Extract the (x, y) coordinate from the center of the cell holding the provided text.  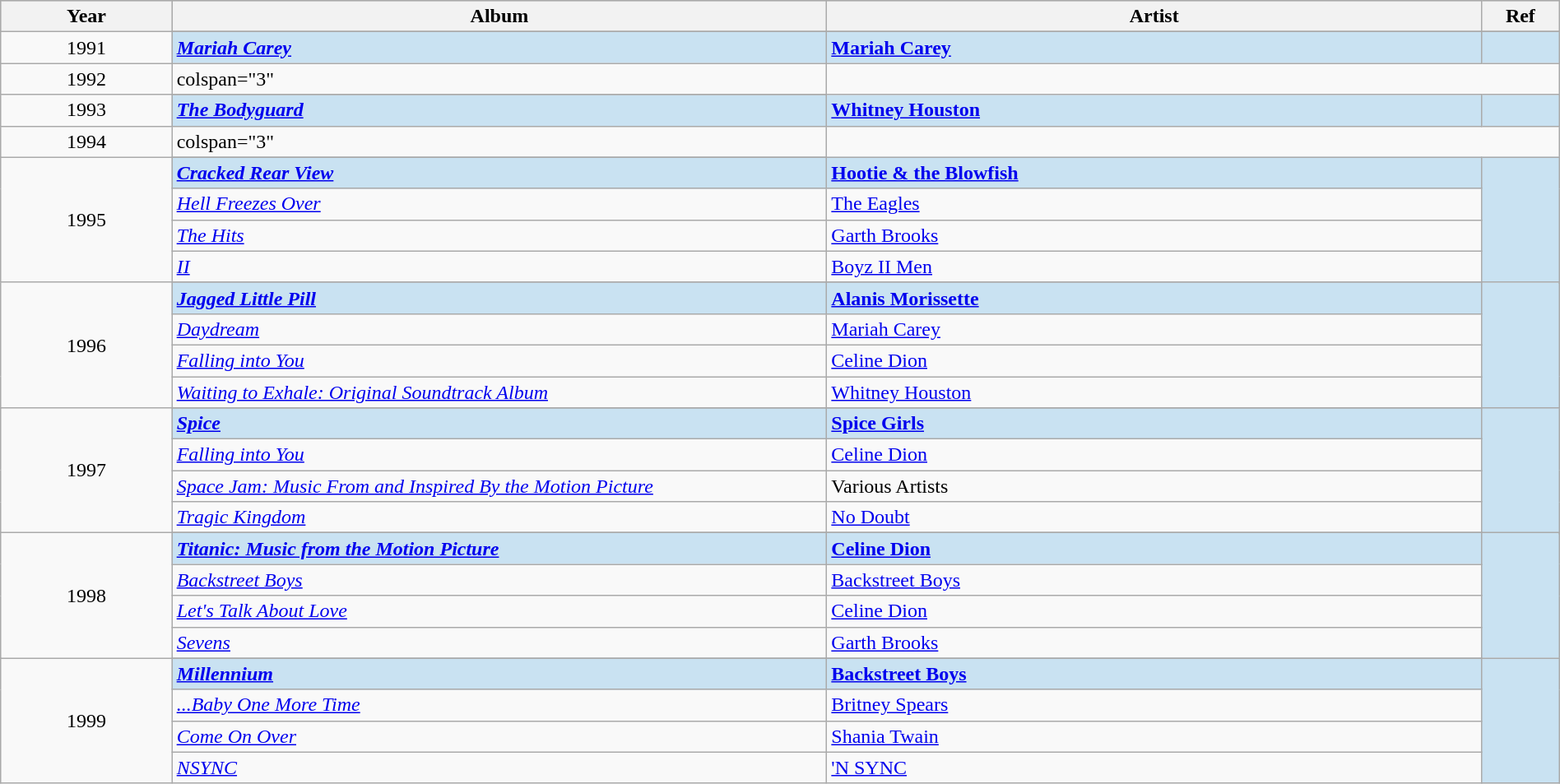
1993 (86, 110)
The Bodyguard (499, 110)
...Baby One More Time (499, 705)
Hootie & the Blowfish (1154, 173)
Various Artists (1154, 486)
Daydream (499, 329)
1995 (86, 220)
Millennium (499, 674)
Come On Over (499, 736)
The Hits (499, 235)
Ref (1521, 16)
Year (86, 16)
1996 (86, 345)
Artist (1154, 16)
Waiting to Exhale: Original Soundtrack Album (499, 392)
'N SYNC (1154, 768)
Space Jam: Music From and Inspired By the Motion Picture (499, 486)
Album (499, 16)
1991 (86, 48)
No Doubt (1154, 517)
Titanic: Music from the Motion Picture (499, 549)
Cracked Rear View (499, 173)
Spice (499, 424)
1994 (86, 141)
Spice Girls (1154, 424)
Britney Spears (1154, 705)
1997 (86, 471)
1992 (86, 79)
Shania Twain (1154, 736)
NSYNC (499, 768)
Hell Freezes Over (499, 204)
Jagged Little Pill (499, 298)
Sevens (499, 643)
The Eagles (1154, 204)
1998 (86, 596)
Tragic Kingdom (499, 517)
Alanis Morissette (1154, 298)
Let's Talk About Love (499, 611)
II (499, 267)
1999 (86, 721)
Boyz II Men (1154, 267)
